From the cell containing the given text, extract its center point as (X, Y) coordinate. 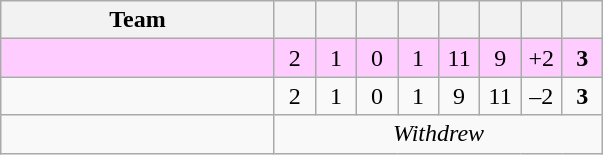
Withdrew (438, 134)
+2 (542, 58)
Team (138, 20)
–2 (542, 96)
